Extract the (x, y) coordinate from the center of the cell holding the provided text.  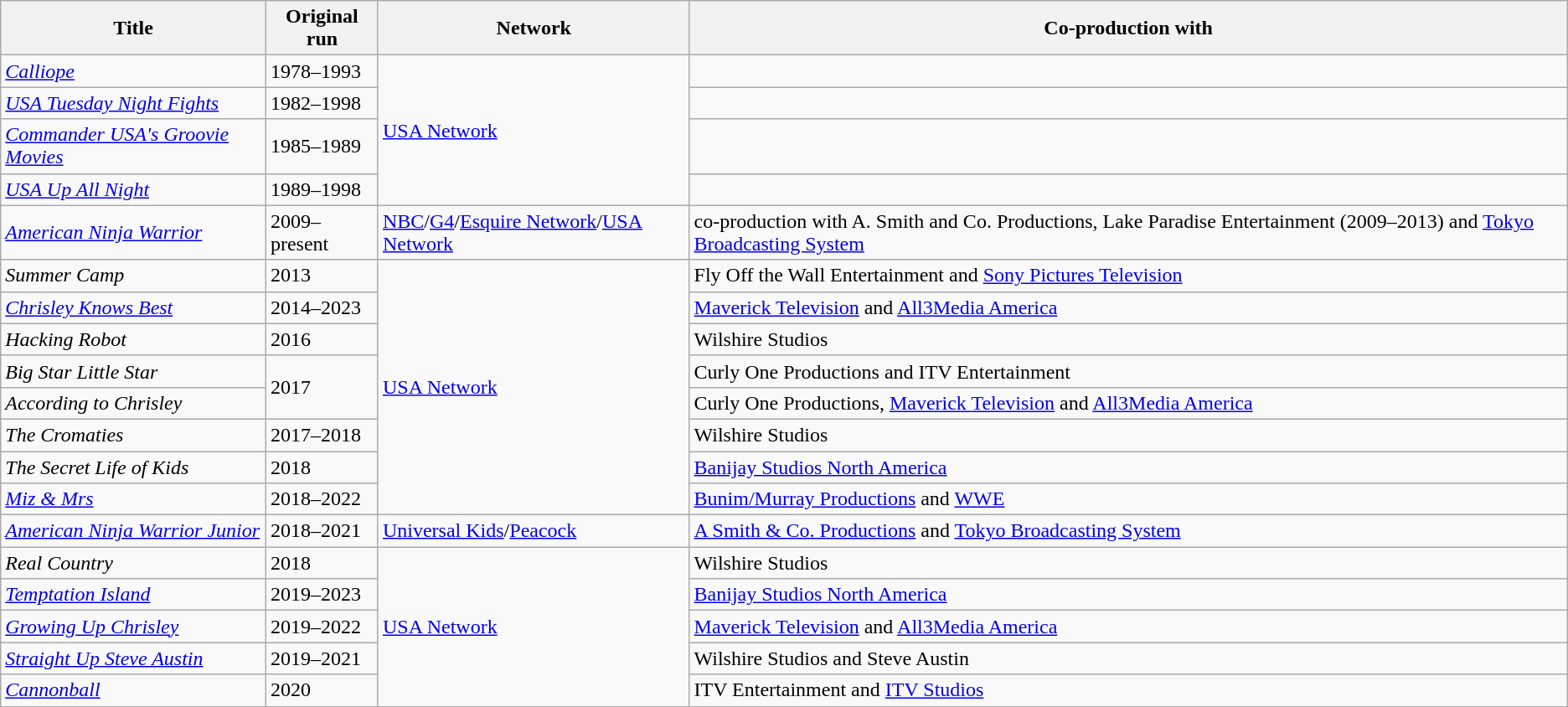
Bunim/Murray Productions and WWE (1128, 499)
The Cromaties (134, 435)
1982–1998 (322, 103)
The Secret Life of Kids (134, 467)
1985–1989 (322, 146)
1989–1998 (322, 189)
2017–2018 (322, 435)
Miz & Mrs (134, 499)
Curly One Productions, Maverick Television and All3Media America (1128, 403)
Chrisley Knows Best (134, 307)
2019–2022 (322, 627)
Co-production with (1128, 28)
Universal Kids/Peacock (534, 531)
USA Up All Night (134, 189)
2013 (322, 276)
Curly One Productions and ITV Entertainment (1128, 371)
American Ninja Warrior Junior (134, 531)
Temptation Island (134, 595)
Real Country (134, 563)
2018–2022 (322, 499)
2019–2021 (322, 658)
2014–2023 (322, 307)
Title (134, 28)
Summer Camp (134, 276)
2016 (322, 339)
2017 (322, 387)
Straight Up Steve Austin (134, 658)
ITV Entertainment and ITV Studios (1128, 690)
Cannonball (134, 690)
Calliope (134, 71)
2020 (322, 690)
2018–2021 (322, 531)
co-production with A. Smith and Co. Productions, Lake Paradise Entertainment (2009–2013) and Tokyo Broadcasting System (1128, 233)
USA Tuesday Night Fights (134, 103)
According to Chrisley (134, 403)
Original run (322, 28)
Wilshire Studios and Steve Austin (1128, 658)
1978–1993 (322, 71)
Big Star Little Star (134, 371)
Commander USA's Groovie Movies (134, 146)
2009–present (322, 233)
Growing Up Chrisley (134, 627)
American Ninja Warrior (134, 233)
Fly Off the Wall Entertainment and Sony Pictures Television (1128, 276)
NBC/G4/Esquire Network/USA Network (534, 233)
Hacking Robot (134, 339)
A Smith & Co. Productions and Tokyo Broadcasting System (1128, 531)
2019–2023 (322, 595)
Network (534, 28)
